Determine the [X, Y] coordinate at the center of the cell enclosing the given text.  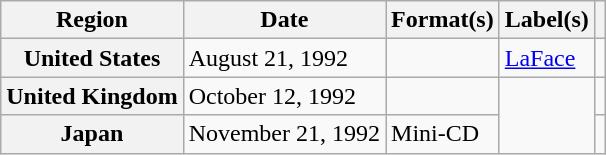
Region [92, 20]
Japan [92, 134]
Format(s) [443, 20]
Mini-CD [443, 134]
Date [284, 20]
United States [92, 58]
LaFace [546, 58]
Label(s) [546, 20]
October 12, 1992 [284, 96]
November 21, 1992 [284, 134]
United Kingdom [92, 96]
August 21, 1992 [284, 58]
